Return the (x, y) coordinate for the center point of the cell that contains the specified text.  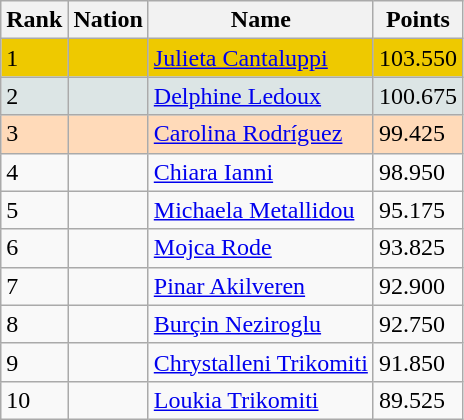
7 (34, 286)
Michaela Metallidou (260, 210)
4 (34, 172)
Loukia Trikomiti (260, 400)
Mojca Rode (260, 248)
9 (34, 362)
10 (34, 400)
Points (418, 20)
Carolina Rodríguez (260, 134)
91.850 (418, 362)
3 (34, 134)
Chiara Ianni (260, 172)
Name (260, 20)
8 (34, 324)
6 (34, 248)
Rank (34, 20)
2 (34, 96)
Julieta Cantaluppi (260, 58)
98.950 (418, 172)
Burçin Neziroglu (260, 324)
Nation (108, 20)
1 (34, 58)
5 (34, 210)
100.675 (418, 96)
92.750 (418, 324)
93.825 (418, 248)
95.175 (418, 210)
89.525 (418, 400)
92.900 (418, 286)
103.550 (418, 58)
99.425 (418, 134)
Pinar Akilveren (260, 286)
Delphine Ledoux (260, 96)
Chrystalleni Trikomiti (260, 362)
